From the cell containing the given text, extract its center point as (x, y) coordinate. 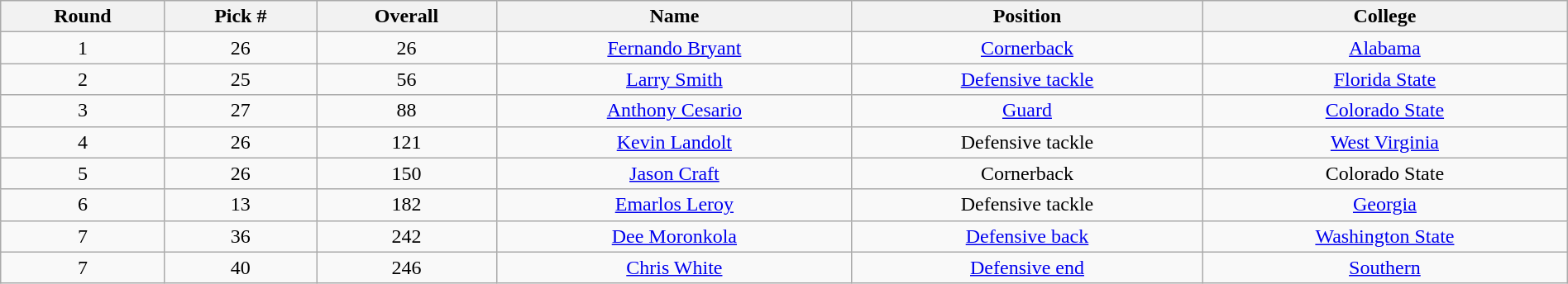
Pick # (240, 17)
Southern (1385, 267)
Georgia (1385, 205)
Fernando Bryant (674, 48)
Florida State (1385, 79)
27 (240, 111)
Chris White (674, 267)
Dee Moronkola (674, 236)
121 (406, 142)
6 (83, 205)
Emarlos Leroy (674, 205)
Jason Craft (674, 173)
1 (83, 48)
College (1385, 17)
Larry Smith (674, 79)
36 (240, 236)
88 (406, 111)
182 (406, 205)
5 (83, 173)
150 (406, 173)
246 (406, 267)
2 (83, 79)
Position (1027, 17)
242 (406, 236)
Defensive end (1027, 267)
Round (83, 17)
4 (83, 142)
West Virginia (1385, 142)
25 (240, 79)
Washington State (1385, 236)
Name (674, 17)
3 (83, 111)
Overall (406, 17)
40 (240, 267)
Defensive back (1027, 236)
Anthony Cesario (674, 111)
Alabama (1385, 48)
56 (406, 79)
Kevin Landolt (674, 142)
Guard (1027, 111)
13 (240, 205)
